Determine the (x, y) coordinate at the center of the cell enclosing the given text.  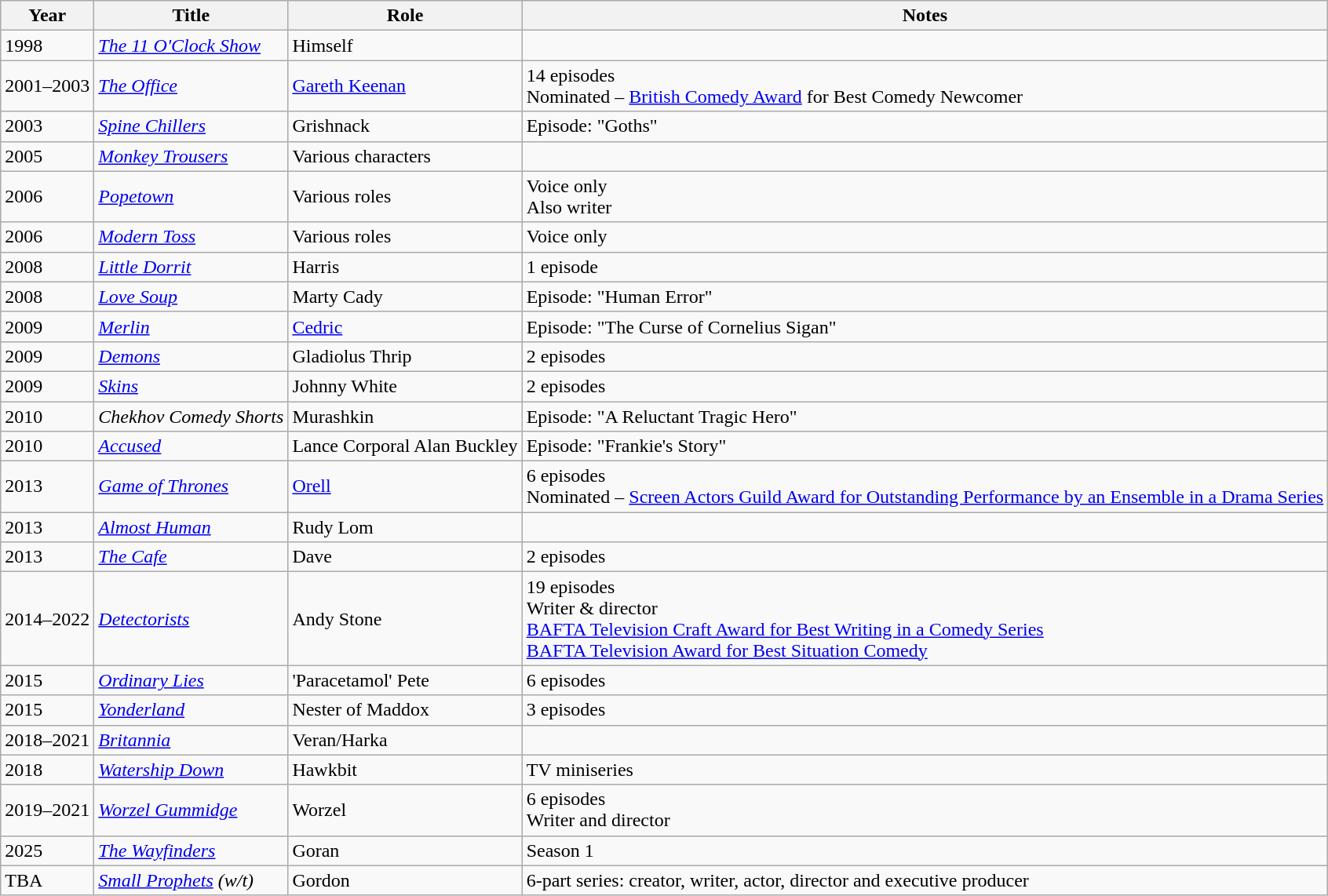
2001–2003 (47, 86)
Voice only (925, 237)
Small Prophets (w/t) (192, 880)
The 11 O'Clock Show (192, 46)
Notes (925, 16)
Hawkbit (405, 770)
1998 (47, 46)
Cedric (405, 326)
Episode: "A Reluctant Tragic Hero" (925, 417)
Gareth Keenan (405, 86)
14 episodesNominated – British Comedy Award for Best Comedy Newcomer (925, 86)
2014–2022 (47, 618)
Monkey Trousers (192, 156)
Nester of Maddox (405, 710)
Gordon (405, 880)
TBA (47, 880)
6 episodes (925, 680)
Voice onlyAlso writer (925, 196)
Spine Chillers (192, 126)
Detectorists (192, 618)
6 episodesNominated – Screen Actors Guild Award for Outstanding Performance by an Ensemble in a Drama Series (925, 486)
2018 (47, 770)
Role (405, 16)
Himself (405, 46)
Rudy Lom (405, 527)
Britannia (192, 740)
Worzel (405, 810)
Murashkin (405, 417)
Gladiolus Thrip (405, 356)
19 episodesWriter & directorBAFTA Television Craft Award for Best Writing in a Comedy SeriesBAFTA Television Award for Best Situation Comedy (925, 618)
Title (192, 16)
Marty Cady (405, 297)
Episode: "The Curse of Cornelius Sigan" (925, 326)
Skins (192, 386)
Ordinary Lies (192, 680)
The Cafe (192, 557)
Game of Thrones (192, 486)
Orell (405, 486)
TV miniseries (925, 770)
Little Dorrit (192, 267)
Worzel Gummidge (192, 810)
Accused (192, 446)
Grishnack (405, 126)
Dave (405, 557)
6 episodesWriter and director (925, 810)
Episode: "Goths" (925, 126)
Veran/Harka (405, 740)
Year (47, 16)
'Paracetamol' Pete (405, 680)
Yonderland (192, 710)
The Wayfinders (192, 850)
Episode: "Frankie's Story" (925, 446)
Various characters (405, 156)
2018–2021 (47, 740)
2025 (47, 850)
2003 (47, 126)
Watership Down (192, 770)
Goran (405, 850)
Episode: "Human Error" (925, 297)
Modern Toss (192, 237)
Lance Corporal Alan Buckley (405, 446)
Popetown (192, 196)
3 episodes (925, 710)
Johnny White (405, 386)
1 episode (925, 267)
Season 1 (925, 850)
Demons (192, 356)
6-part series: creator, writer, actor, director and executive producer (925, 880)
Love Soup (192, 297)
The Office (192, 86)
Andy Stone (405, 618)
Harris (405, 267)
2019–2021 (47, 810)
Merlin (192, 326)
Chekhov Comedy Shorts (192, 417)
Almost Human (192, 527)
2005 (47, 156)
